Scan for the cell matching the given text and deliver its [x, y] coordinate at center. 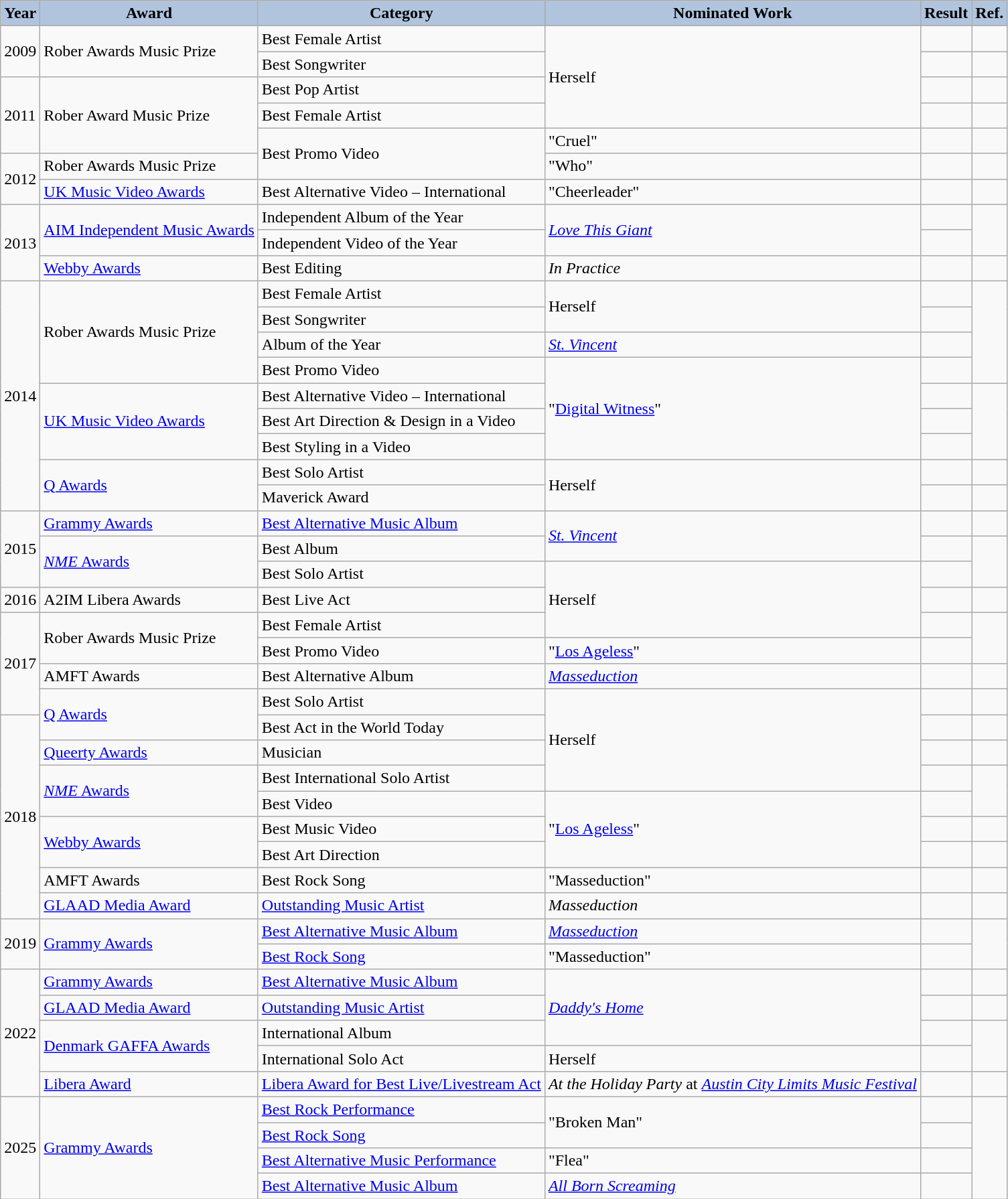
2018 [20, 816]
2017 [20, 663]
"Who" [733, 166]
Musician [401, 753]
Libera Award for Best Live/Livestream Act [401, 1084]
Best Pop Artist [401, 90]
Best Art Direction [401, 855]
Best Act in the World Today [401, 727]
Best Art Direction & Design in a Video [401, 421]
2012 [20, 179]
Best Editing [401, 268]
2009 [20, 52]
Maverick Award [401, 498]
Ref. [990, 13]
Best Alternative Album [401, 676]
"Digital Witness" [733, 409]
Best International Solo Artist [401, 778]
Best Music Video [401, 829]
Category [401, 13]
Denmark GAFFA Awards [149, 1046]
Daddy's Home [733, 1007]
Independent Album of the Year [401, 217]
2011 [20, 115]
2025 [20, 1147]
Nominated Work [733, 13]
2022 [20, 1033]
All Born Screaming [733, 1186]
2014 [20, 395]
Best Rock Performance [401, 1109]
Love This Giant [733, 230]
At the Holiday Party at Austin City Limits Music Festival [733, 1084]
A2IM Libera Awards [149, 599]
Best Video [401, 804]
Rober Award Music Prize [149, 115]
2013 [20, 242]
International Album [401, 1033]
Best Styling in a Video [401, 447]
Result [946, 13]
"Flea" [733, 1161]
Award [149, 13]
2019 [20, 944]
Best Alternative Music Performance [401, 1161]
"Broken Man" [733, 1122]
"Cruel" [733, 141]
International Solo Act [401, 1058]
Year [20, 13]
Libera Award [149, 1084]
2016 [20, 599]
In Practice [733, 268]
Best Live Act [401, 599]
2015 [20, 549]
Queerty Awards [149, 753]
Best Album [401, 549]
"Cheerleader" [733, 192]
AIM Independent Music Awards [149, 230]
Album of the Year [401, 345]
Independent Video of the Year [401, 242]
